Output the (x, y) coordinate of the center of the cell containing the given text.  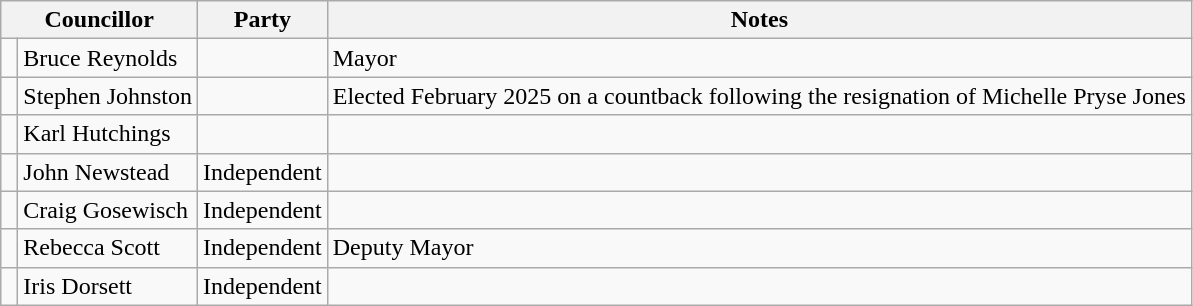
Karl Hutchings (108, 134)
John Newstead (108, 172)
Deputy Mayor (759, 248)
Councillor (100, 20)
Stephen Johnston (108, 96)
Party (263, 20)
Iris Dorsett (108, 286)
Mayor (759, 58)
Elected February 2025 on a countback following the resignation of Michelle Pryse Jones (759, 96)
Notes (759, 20)
Rebecca Scott (108, 248)
Bruce Reynolds (108, 58)
Craig Gosewisch (108, 210)
